Return the (X, Y) coordinate for the center point of the cell that contains the specified text.  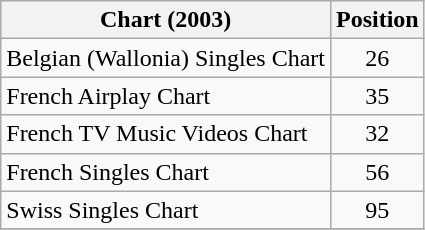
French TV Music Videos Chart (166, 134)
56 (377, 172)
32 (377, 134)
35 (377, 96)
Chart (2003) (166, 20)
95 (377, 210)
French Airplay Chart (166, 96)
Position (377, 20)
26 (377, 58)
French Singles Chart (166, 172)
Swiss Singles Chart (166, 210)
Belgian (Wallonia) Singles Chart (166, 58)
